From the cell containing the given text, extract its center point as [x, y] coordinate. 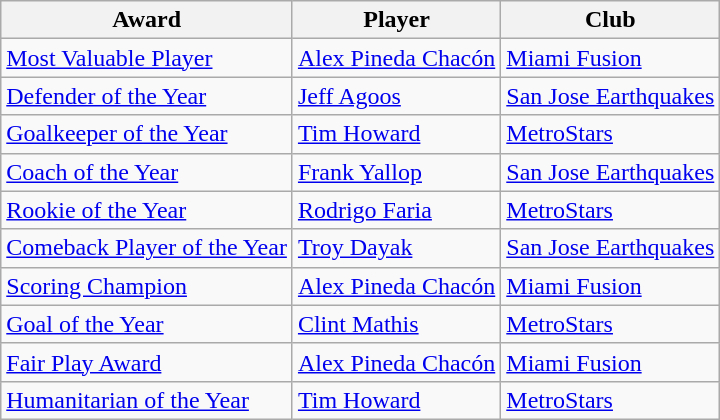
Rookie of the Year [147, 210]
Fair Play Award [147, 362]
Club [610, 20]
Scoring Champion [147, 286]
Most Valuable Player [147, 58]
Coach of the Year [147, 172]
Player [396, 20]
Frank Yallop [396, 172]
Comeback Player of the Year [147, 248]
Defender of the Year [147, 96]
Troy Dayak [396, 248]
Rodrigo Faria [396, 210]
Goal of the Year [147, 324]
Clint Mathis [396, 324]
Jeff Agoos [396, 96]
Humanitarian of the Year [147, 400]
Goalkeeper of the Year [147, 134]
Award [147, 20]
